Detect which cell encompasses the target text, then output its [X, Y] center coordinate. 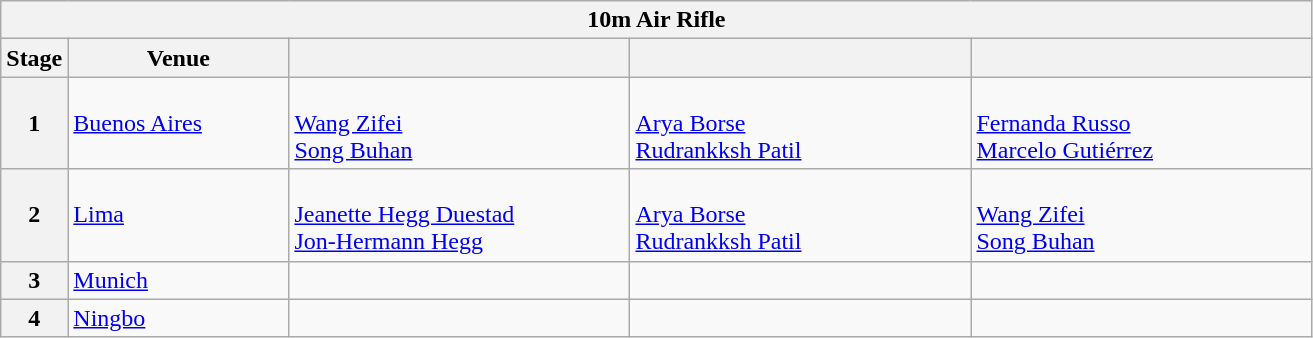
Ningbo [178, 318]
Venue [178, 58]
1 [34, 123]
4 [34, 318]
2 [34, 215]
Jeanette Hegg DuestadJon-Hermann Hegg [460, 215]
Munich [178, 280]
10m Air Rifle [656, 20]
3 [34, 280]
Lima [178, 215]
Stage [34, 58]
Fernanda RussoMarcelo Gutiérrez [1142, 123]
Buenos Aires [178, 123]
